Find where the given text appears and provide that cell's center as (X, Y) coordinate. 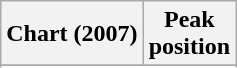
Chart (2007) (72, 34)
Peakposition (189, 34)
